Scan for the cell matching the given text and deliver its [X, Y] coordinate at center. 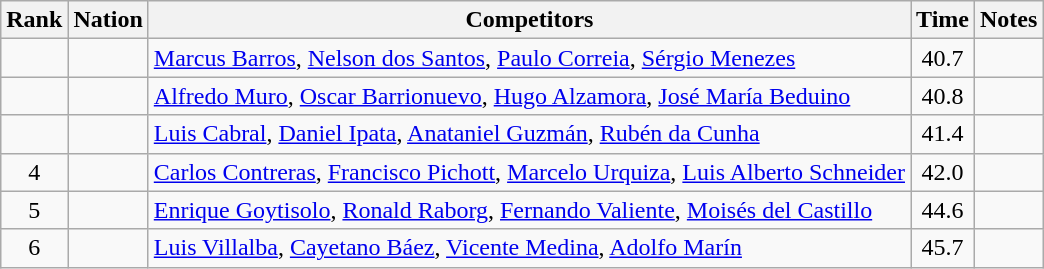
44.6 [943, 210]
Competitors [529, 20]
Time [943, 20]
5 [34, 210]
Luis Villalba, Cayetano Báez, Vicente Medina, Adolfo Marín [529, 248]
6 [34, 248]
Carlos Contreras, Francisco Pichott, Marcelo Urquiza, Luis Alberto Schneider [529, 172]
40.8 [943, 96]
Marcus Barros, Nelson dos Santos, Paulo Correia, Sérgio Menezes [529, 58]
Nation [108, 20]
45.7 [943, 248]
Alfredo Muro, Oscar Barrionuevo, Hugo Alzamora, José María Beduino [529, 96]
Rank [34, 20]
Luis Cabral, Daniel Ipata, Anataniel Guzmán, Rubén da Cunha [529, 134]
40.7 [943, 58]
41.4 [943, 134]
Notes [1008, 20]
Enrique Goytisolo, Ronald Raborg, Fernando Valiente, Moisés del Castillo [529, 210]
4 [34, 172]
42.0 [943, 172]
